Return the [X, Y] coordinate for the center point of the cell that contains the specified text.  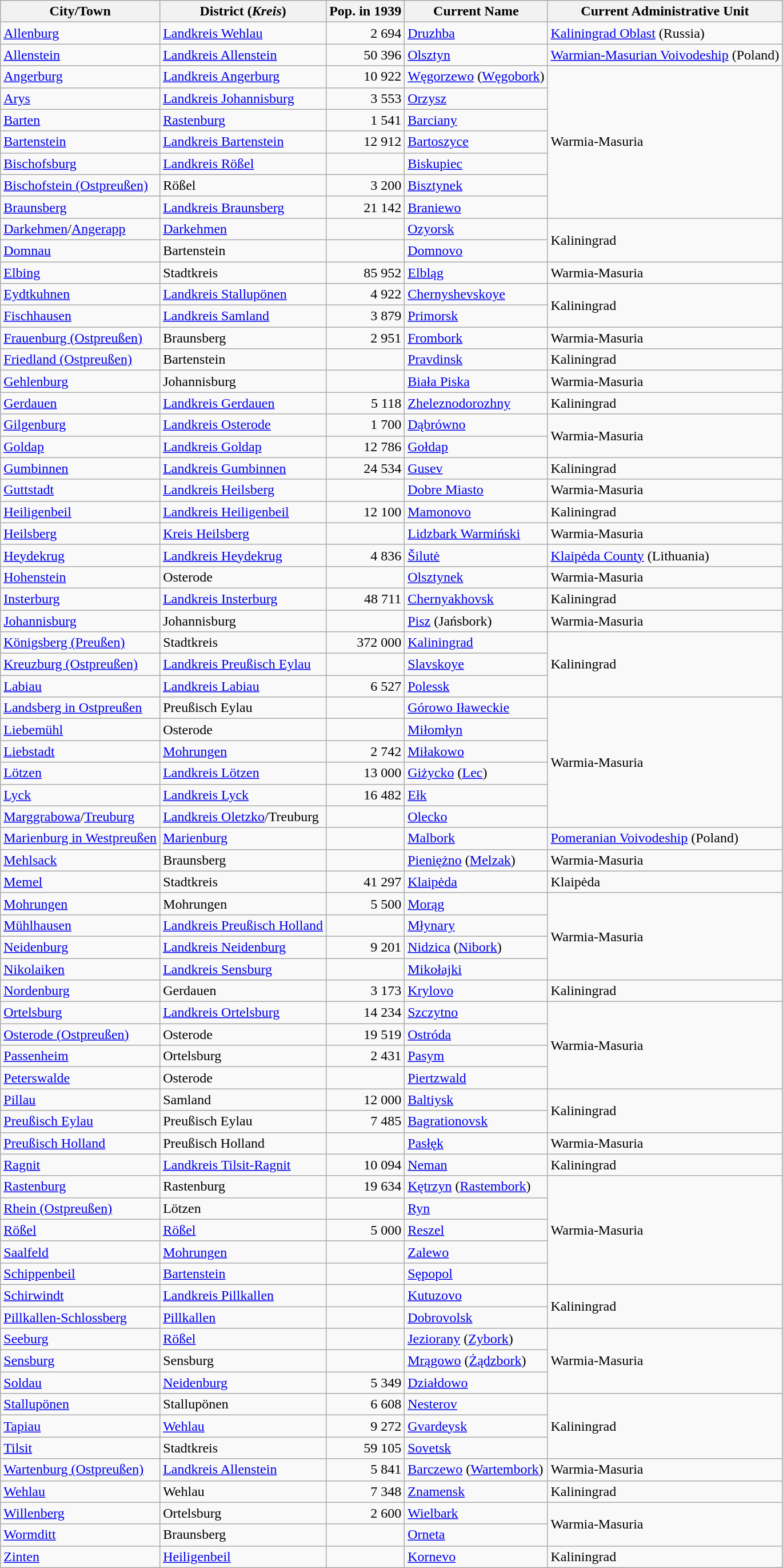
Gehlenburg [80, 381]
Landkreis Lyck [243, 795]
Wartenburg (Ostpreußen) [80, 1470]
Bagrationovsk [476, 1121]
Pillkallen [243, 1317]
Wielbark [476, 1513]
Pop. in 1939 [366, 11]
12 000 [366, 1100]
Mikołajki [476, 969]
Landkreis Lötzen [243, 773]
Landkreis Pillkallen [243, 1295]
4 922 [366, 295]
Nikolaiken [80, 969]
48 711 [366, 599]
19 634 [366, 1187]
Klaipėda County (Lithuania) [665, 555]
Mühlhausen [80, 925]
Darkehmen/Angerapp [80, 229]
59 105 [366, 1448]
5 500 [366, 904]
9 272 [366, 1426]
2 600 [366, 1513]
Jeziorany (Zybork) [476, 1339]
Ryn [476, 1208]
Pasłęk [476, 1143]
41 297 [366, 882]
Liebstadt [80, 751]
Reszel [476, 1230]
Landkreis Wehlau [243, 33]
1 541 [366, 120]
Landkreis Braunsberg [243, 207]
Kętrzyn (Rastembork) [476, 1187]
Biskupiec [476, 164]
Soldau [80, 1383]
Elbing [80, 273]
Miłomłyn [476, 730]
6 527 [366, 686]
12 912 [366, 142]
Orzysz [476, 98]
Barczewo (Wartembork) [476, 1470]
12 100 [366, 512]
Barten [80, 120]
Olsztynek [476, 577]
Insterburg [80, 599]
Angerburg [80, 77]
3 173 [366, 991]
Mamonovo [476, 512]
Landkreis Osterode [243, 425]
Znamensk [476, 1491]
13 000 [366, 773]
Nidzica (Nibork) [476, 947]
Landkreis Sensburg [243, 969]
Górowo Iławeckie [476, 708]
Mrągowo (Żądzbork) [476, 1361]
Landkreis Labiau [243, 686]
Landkreis Heilsberg [243, 490]
Gusev [476, 468]
Chernyakhovsk [476, 599]
Heydekrug [80, 555]
Dobrovolsk [476, 1317]
Biała Piska [476, 381]
Landkreis Preußisch Eylau [243, 664]
24 534 [366, 468]
District (Kreis) [243, 11]
3 553 [366, 98]
Hohenstein [80, 577]
Friedland (Ostpreußen) [80, 360]
Nesterov [476, 1404]
Arys [80, 98]
5 118 [366, 403]
Ełk [476, 795]
5 841 [366, 1470]
Dąbrówno [476, 425]
Landkreis Heiligenbeil [243, 512]
City/Town [80, 11]
Ostróda [476, 1034]
Landsberg in Ostpreußen [80, 708]
Peterswalde [80, 1078]
Kutuzovo [476, 1295]
Bischofstein (Ostpreußen) [80, 185]
Mehlsack [80, 860]
6 608 [366, 1404]
Szczytno [476, 1013]
Piertzwald [476, 1078]
Schippenbeil [80, 1273]
5 000 [366, 1230]
Saalfeld [80, 1252]
Landkreis Rößel [243, 164]
Landkreis Gumbinnen [243, 468]
Miłakowo [476, 751]
Landkreis Bartenstein [243, 142]
Ozyorsk [476, 229]
Landkreis Oletzko/Treuburg [243, 817]
16 482 [366, 795]
Current Administrative Unit [665, 11]
Landkreis Stallupönen [243, 295]
Willenberg [80, 1513]
Krylovo [476, 991]
Węgorzewo (Węgobork) [476, 77]
2 694 [366, 33]
Malbork [476, 838]
Passenheim [80, 1056]
Allenstein [80, 55]
Heilsberg [80, 534]
Olsztyn [476, 55]
1 700 [366, 425]
Marienburg [243, 838]
Neman [476, 1165]
Kaliningrad Oblast (Russia) [665, 33]
4 836 [366, 555]
10 922 [366, 77]
Landkreis Ortelsburg [243, 1013]
Frombork [476, 338]
Kreuzburg (Ostpreußen) [80, 664]
2 742 [366, 751]
Landkreis Gerdauen [243, 403]
Domnau [80, 250]
Druzhba [476, 33]
Gumbinnen [80, 468]
Wormditt [80, 1535]
Zheleznodorozhny [476, 403]
Goldap [80, 447]
Rhein (Ostpreußen) [80, 1208]
Schirwindt [80, 1295]
Bartoszyce [476, 142]
Gilgenburg [80, 425]
Allenburg [80, 33]
Current Name [476, 11]
Landkreis Samland [243, 316]
Zinten [80, 1557]
Elbląg [476, 273]
Šilutė [476, 555]
19 519 [366, 1034]
85 952 [366, 273]
3 879 [366, 316]
Pieniężno (Melzak) [476, 860]
Landkreis Goldap [243, 447]
Giżycko (Lec) [476, 773]
Dobre Miasto [476, 490]
2 431 [366, 1056]
50 396 [366, 55]
2 951 [366, 338]
Polessk [476, 686]
3 200 [366, 185]
Barciany [476, 120]
Tapiau [80, 1426]
Marienburg in Westpreußen [80, 838]
Pisz (Jańsbork) [476, 620]
Zalewo [476, 1252]
Königsberg (Preußen) [80, 643]
10 094 [366, 1165]
Pravdinsk [476, 360]
12 786 [366, 447]
Orneta [476, 1535]
Darkehmen [243, 229]
Labiau [80, 686]
Liebemühl [80, 730]
Landkreis Tilsit-Ragnit [243, 1165]
Fischhausen [80, 316]
Domnovo [476, 250]
14 234 [366, 1013]
372 000 [366, 643]
Landkreis Neidenburg [243, 947]
Memel [80, 882]
Olecko [476, 817]
Kreis Heilsberg [243, 534]
Braniewo [476, 207]
Guttstadt [80, 490]
Nordenburg [80, 991]
Landkreis Insterburg [243, 599]
Bischofsburg [80, 164]
Sępopol [476, 1273]
Młynary [476, 925]
Marggrabowa/Treuburg [80, 817]
Sovetsk [476, 1448]
Seeburg [80, 1339]
9 201 [366, 947]
Pillau [80, 1100]
Primorsk [476, 316]
Frauenburg (Ostpreußen) [80, 338]
Baltiysk [476, 1100]
Pasym [476, 1056]
21 142 [366, 207]
Morąg [476, 904]
Kornevo [476, 1557]
Pillkallen-Schlossberg [80, 1317]
Gvardeysk [476, 1426]
Landkreis Angerburg [243, 77]
5 349 [366, 1383]
Lidzbark Warmiński [476, 534]
Warmian-Masurian Voivodeship (Poland) [665, 55]
Landkreis Heydekrug [243, 555]
Chernyshevskoye [476, 295]
Gołdap [476, 447]
Działdowo [476, 1383]
7 348 [366, 1491]
Landkreis Johannisburg [243, 98]
7 485 [366, 1121]
Slavskoye [476, 664]
Tilsit [80, 1448]
Ragnit [80, 1165]
Samland [243, 1100]
Eydtkuhnen [80, 295]
Lyck [80, 795]
Bisztynek [476, 185]
Landkreis Preußisch Holland [243, 925]
Osterode (Ostpreußen) [80, 1034]
Pomeranian Voivodeship (Poland) [665, 838]
